Scan for the cell matching the given text and deliver its [x, y] coordinate at center. 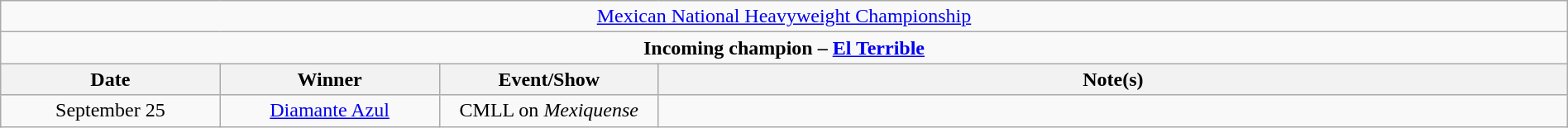
Note(s) [1113, 79]
Event/Show [549, 79]
Diamante Azul [329, 111]
Mexican National Heavyweight Championship [784, 17]
Incoming champion – El Terrible [784, 48]
Date [111, 79]
Winner [329, 79]
CMLL on Mexiquense [549, 111]
September 25 [111, 111]
